Locate the cell with the specified text and output its [X, Y] center coordinate. 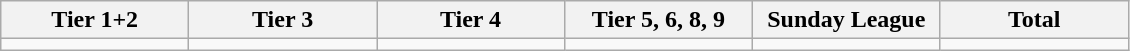
Tier 3 [283, 20]
Total [1034, 20]
Tier 4 [471, 20]
Tier 1+2 [95, 20]
Tier 5, 6, 8, 9 [658, 20]
Sunday League [846, 20]
